Pinpoint the cell where the given text exists, returning its [X, Y] midpoint coordinate. 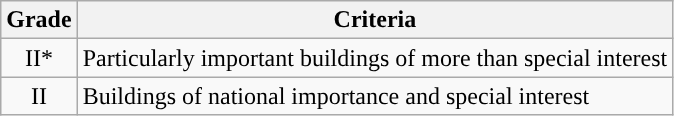
II [39, 96]
Buildings of national importance and special interest [375, 96]
Particularly important buildings of more than special interest [375, 58]
Grade [39, 20]
II* [39, 58]
Criteria [375, 20]
